From the cell containing the given text, extract its center point as [x, y] coordinate. 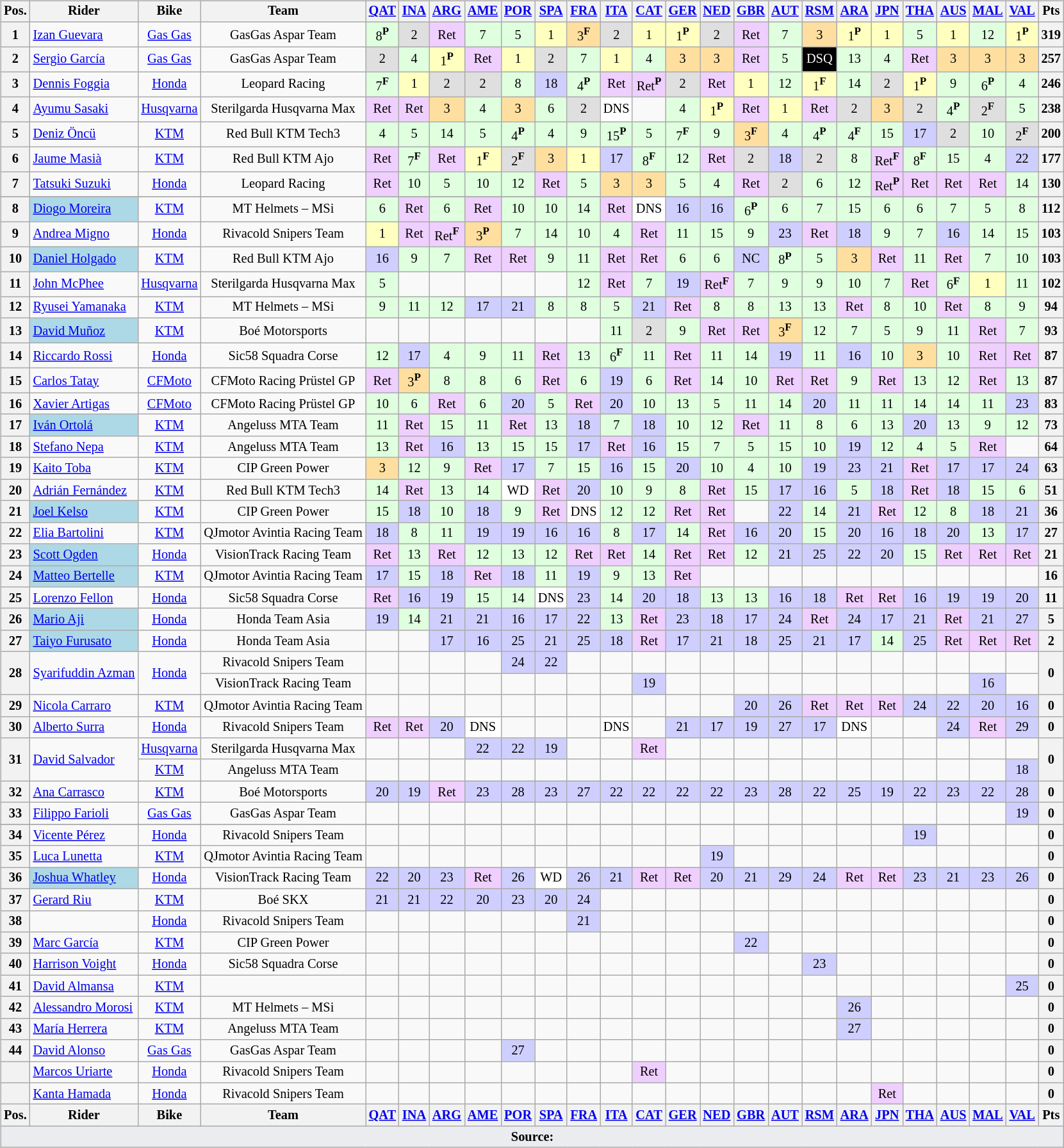
43 [15, 1029]
34 [15, 835]
Scott Ogden [85, 555]
44 [15, 1051]
Matteo Bertelle [85, 577]
35 [15, 857]
Source: [532, 1137]
David Alonso [85, 1051]
Syarifuddin Azman [85, 673]
Daniel Holgado [85, 259]
Jaume Masià [85, 159]
Dennis Foggia [85, 85]
200 [1051, 135]
Ryusei Yamanaka [85, 307]
30 [15, 727]
32 [15, 792]
Riccardo Rossi [85, 355]
Filippo Farioli [85, 814]
María Herrera [85, 1029]
David Salvador [85, 760]
319 [1051, 35]
Sergio García [85, 59]
130 [1051, 184]
Taiyo Furusato [85, 641]
Nicola Carraro [85, 705]
Izan Guevara [85, 35]
177 [1051, 159]
238 [1051, 109]
Diogo Moreira [85, 209]
DSQ [820, 59]
94 [1051, 307]
Mario Aji [85, 619]
David Almansa [85, 986]
Iván Ortolá [85, 425]
Gerard Riu [85, 899]
64 [1051, 447]
Adrián Fernández [85, 490]
Kaito Toba [85, 468]
42 [15, 1008]
Boé SKX [283, 899]
15P [616, 135]
102 [1051, 284]
Alberto Surra [85, 727]
Elia Bartolini [85, 533]
Lorenzo Fellon [85, 598]
Luca Lunetta [85, 857]
39 [15, 943]
73 [1051, 425]
51 [1051, 490]
246 [1051, 85]
37 [15, 899]
31 [15, 760]
NC [751, 259]
Carlos Tatay [85, 381]
33 [15, 814]
Marcos Uriarte [85, 1072]
257 [1051, 59]
Marc García [85, 943]
Andrea Migno [85, 234]
38 [15, 921]
83 [1051, 404]
David Muñoz [85, 331]
Joshua Whatley [85, 878]
Joel Kelso [85, 512]
Kanta Hamada [85, 1094]
Xavier Artigas [85, 404]
93 [1051, 331]
4F [855, 135]
Deniz Öncü [85, 135]
Tatsuki Suzuki [85, 184]
112 [1051, 209]
Ayumu Sasaki [85, 109]
John McPhee [85, 284]
Vicente Pérez [85, 835]
Harrison Voight [85, 964]
Ana Carrasco [85, 792]
63 [1051, 468]
40 [15, 964]
Stefano Nepa [85, 447]
Alessandro Morosi [85, 1008]
41 [15, 986]
